From the cell containing the given text, extract its center point as [X, Y] coordinate. 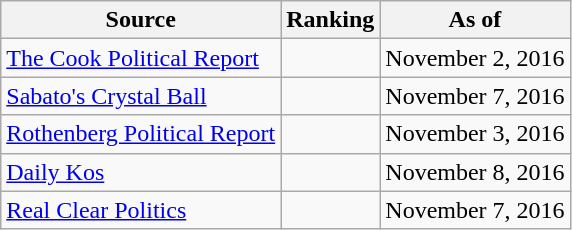
Real Clear Politics [141, 210]
Ranking [330, 20]
The Cook Political Report [141, 58]
Sabato's Crystal Ball [141, 96]
As of [475, 20]
November 3, 2016 [475, 134]
Daily Kos [141, 172]
November 8, 2016 [475, 172]
November 2, 2016 [475, 58]
Source [141, 20]
Rothenberg Political Report [141, 134]
